Extract the [x, y] coordinate from the center of the cell holding the provided text.  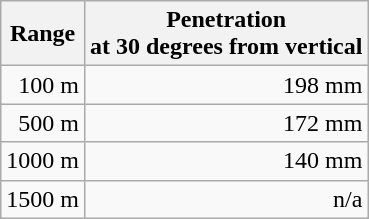
1500 m [43, 199]
n/a [226, 199]
140 mm [226, 161]
172 mm [226, 123]
Penetration at 30 degrees from vertical [226, 34]
100 m [43, 85]
1000 m [43, 161]
Range [43, 34]
198 mm [226, 85]
500 m [43, 123]
